Detect which cell encompasses the target text, then output its [X, Y] center coordinate. 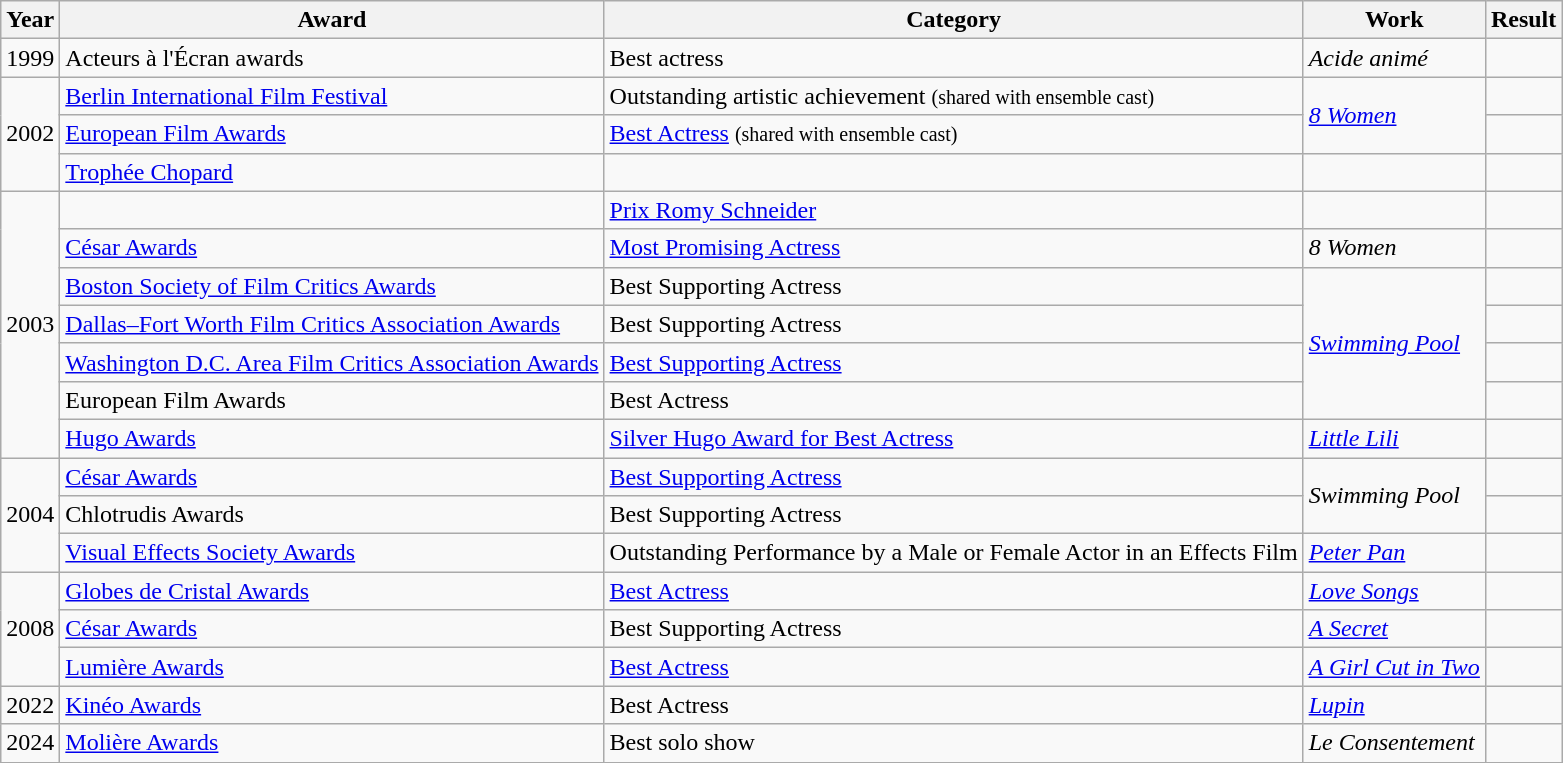
Washington D.C. Area Film Critics Association Awards [332, 362]
Globes de Cristal Awards [332, 591]
Peter Pan [1394, 553]
Category [954, 20]
Hugo Awards [332, 438]
Boston Society of Film Critics Awards [332, 286]
Kinéo Awards [332, 705]
Work [1394, 20]
2003 [30, 324]
Best solo show [954, 743]
2004 [30, 515]
Outstanding Performance by a Male or Female Actor in an Effects Film [954, 553]
Best Actress (shared with ensemble cast) [954, 134]
2002 [30, 134]
2024 [30, 743]
Most Promising Actress [954, 248]
Lupin [1394, 705]
2008 [30, 629]
A Secret [1394, 629]
Prix Romy Schneider [954, 210]
Molière Awards [332, 743]
Little Lili [1394, 438]
Silver Hugo Award for Best Actress [954, 438]
Lumière Awards [332, 667]
Visual Effects Society Awards [332, 553]
Le Consentement [1394, 743]
Outstanding artistic achievement (shared with ensemble cast) [954, 96]
Chlotrudis Awards [332, 515]
Acteurs à l'Écran awards [332, 58]
1999 [30, 58]
Berlin International Film Festival [332, 96]
Best actress [954, 58]
Acide animé [1394, 58]
A Girl Cut in Two [1394, 667]
Trophée Chopard [332, 172]
Love Songs [1394, 591]
2022 [30, 705]
Result [1523, 20]
Dallas–Fort Worth Film Critics Association Awards [332, 324]
Award [332, 20]
Year [30, 20]
